Detect which cell encompasses the target text, then output its (X, Y) center coordinate. 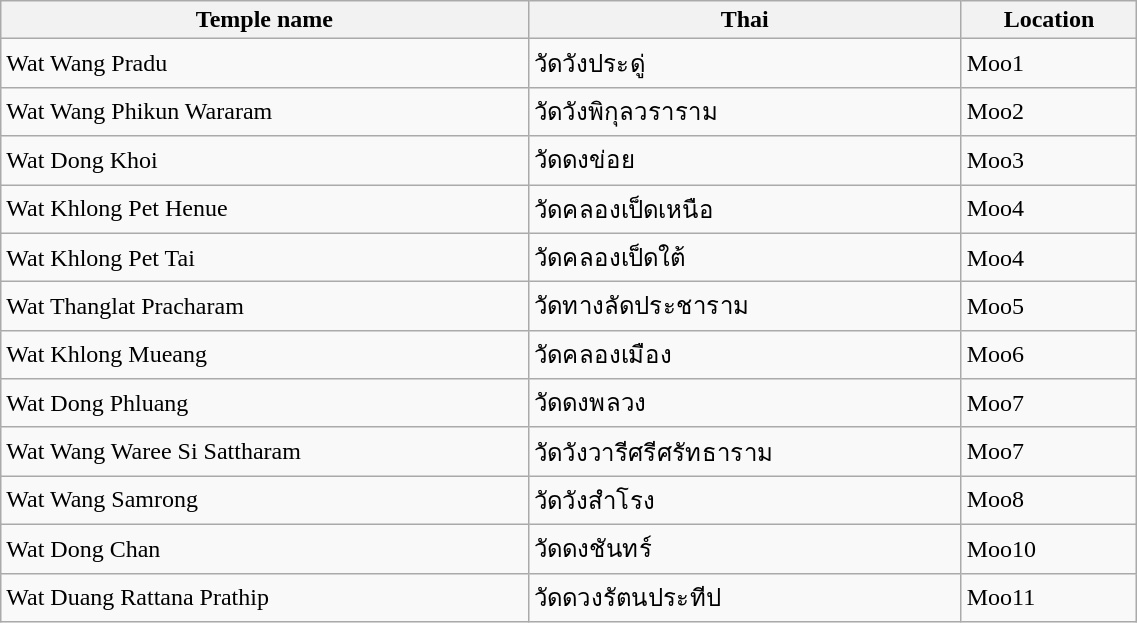
วัดทางลัดประชาราม (744, 306)
วัดดงพลวง (744, 404)
วัดวังพิกุลวราราม (744, 112)
Temple name (264, 20)
Wat Khlong Pet Henue (264, 208)
Wat Dong Khoi (264, 160)
วัดดงชันทร์ (744, 548)
วัดดงข่อย (744, 160)
Wat Dong Phluang (264, 404)
วัดวังประดู่ (744, 64)
Moo8 (1049, 500)
Wat Khlong Pet Tai (264, 258)
Wat Wang Phikun Wararam (264, 112)
Wat Thanglat Pracharam (264, 306)
วัดวังสำโรง (744, 500)
Location (1049, 20)
Moo2 (1049, 112)
Moo3 (1049, 160)
Moo5 (1049, 306)
Wat Dong Chan (264, 548)
วัดคลองเป็ดเหนือ (744, 208)
วัดวังวารีศรีศรัทธาราม (744, 452)
Moo6 (1049, 354)
วัดคลองเมือง (744, 354)
Wat Wang Pradu (264, 64)
วัดคลองเป็ดใต้ (744, 258)
Moo10 (1049, 548)
Wat Khlong Mueang (264, 354)
Thai (744, 20)
Wat Duang Rattana Prathip (264, 598)
Moo1 (1049, 64)
วัดดวงรัตนประทีป (744, 598)
Wat Wang Waree Si Sattharam (264, 452)
Wat Wang Samrong (264, 500)
Moo11 (1049, 598)
